For the text-containing cell, return its midpoint in [x, y] coordinate format. 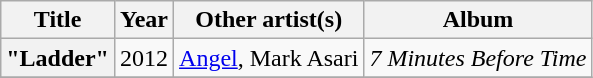
"Ladder" [58, 58]
2012 [144, 58]
Other artist(s) [269, 20]
7 Minutes Before Time [478, 58]
Year [144, 20]
Title [58, 20]
Angel, Mark Asari [269, 58]
Album [478, 20]
